Find where the given text appears and provide that cell's center as [x, y] coordinate. 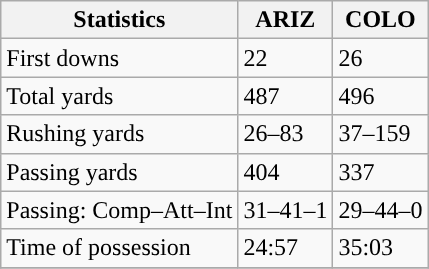
COLO [380, 20]
ARIZ [286, 20]
337 [380, 172]
26 [380, 58]
29–44–0 [380, 210]
35:03 [380, 248]
26–83 [286, 134]
496 [380, 96]
37–159 [380, 134]
Time of possession [120, 248]
Passing: Comp–Att–Int [120, 210]
Statistics [120, 20]
31–41–1 [286, 210]
Passing yards [120, 172]
22 [286, 58]
404 [286, 172]
24:57 [286, 248]
First downs [120, 58]
Total yards [120, 96]
487 [286, 96]
Rushing yards [120, 134]
